Pinpoint the cell where the given text exists, returning its (X, Y) midpoint coordinate. 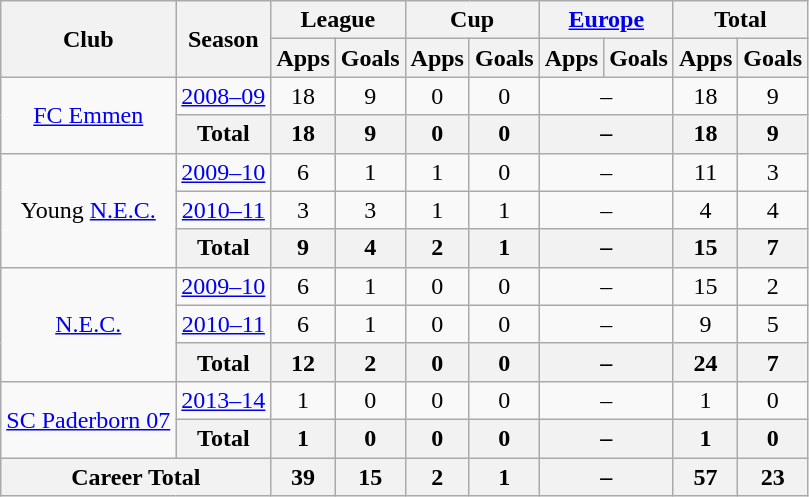
2008–09 (224, 96)
FC Emmen (88, 115)
39 (303, 477)
Cup (472, 20)
12 (303, 362)
League (338, 20)
2013–14 (224, 400)
N.E.C. (88, 324)
5 (773, 324)
24 (705, 362)
Season (224, 39)
Career Total (136, 477)
Young N.E.C. (88, 210)
57 (705, 477)
Europe (606, 20)
23 (773, 477)
SC Paderborn 07 (88, 419)
Club (88, 39)
11 (705, 172)
